For the text-containing cell, return its midpoint in (X, Y) coordinate format. 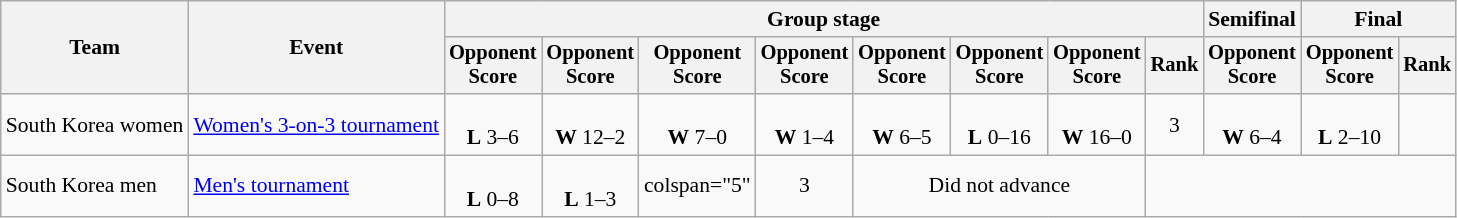
Women's 3-on-3 tournament (316, 124)
Team (95, 48)
Final (1378, 19)
Semifinal (1252, 19)
Did not advance (999, 186)
L 1–3 (590, 186)
L 0–8 (492, 186)
L 2–10 (1350, 124)
Men's tournament (316, 186)
South Korea women (95, 124)
L 3–6 (492, 124)
W 7–0 (698, 124)
W 6–4 (1252, 124)
South Korea men (95, 186)
W 1–4 (804, 124)
colspan="5" (698, 186)
W 12–2 (590, 124)
L 0–16 (1000, 124)
W 6–5 (902, 124)
W 16–0 (1096, 124)
Group stage (824, 19)
Event (316, 48)
